Determine the (X, Y) coordinate at the center of the cell enclosing the given text.  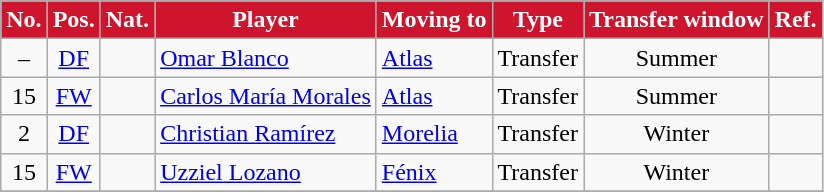
Carlos María Morales (266, 96)
Nat. (127, 20)
Morelia (434, 134)
2 (24, 134)
Transfer window (677, 20)
Ref. (796, 20)
– (24, 58)
Pos. (74, 20)
Omar Blanco (266, 58)
Fénix (434, 172)
Moving to (434, 20)
Player (266, 20)
Christian Ramírez (266, 134)
Type (538, 20)
Uzziel Lozano (266, 172)
No. (24, 20)
